From the cell containing the given text, extract its center point as [x, y] coordinate. 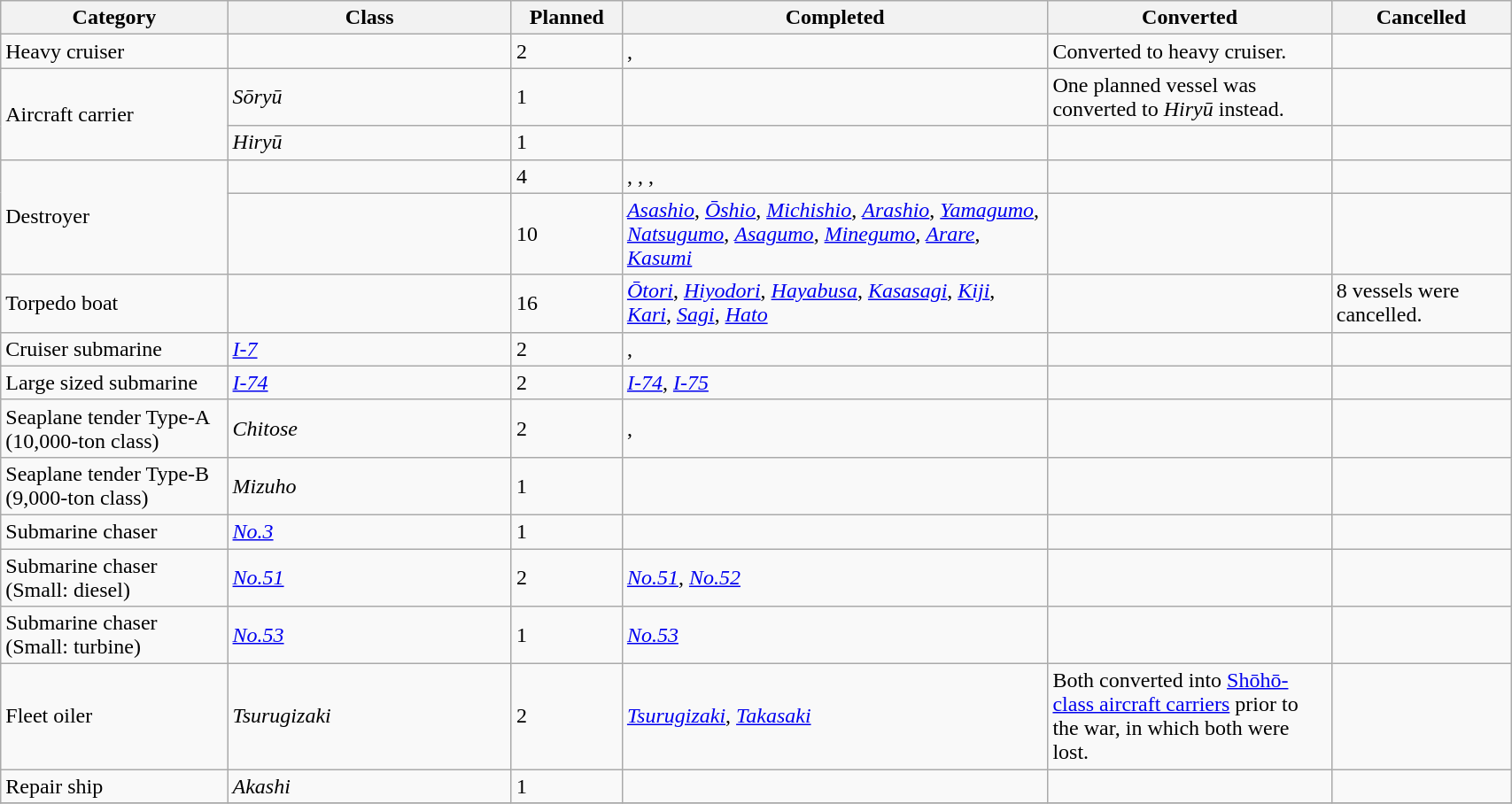
Cancelled [1421, 18]
I-74, I-75 [834, 383]
Seaplane tender Type-A (10,000-ton class) [114, 429]
, , , [834, 176]
Hiryū [369, 143]
Submarine chaser (Small: diesel) [114, 577]
Akashi [369, 786]
Torpedo boat [114, 303]
Cruiser submarine [114, 349]
Heavy cruiser [114, 51]
Chitose [369, 429]
Destroyer [114, 217]
Repair ship [114, 786]
Aircraft carrier [114, 113]
Asashio, Ōshio, Michishio, Arashio, Yamagumo, Natsugumo, Asagumo, Minegumo, Arare, Kasumi [834, 234]
Submarine chaser [114, 531]
Seaplane tender Type-B (9,000-ton class) [114, 485]
Sōryū [369, 97]
8 vessels were cancelled. [1421, 303]
No.3 [369, 531]
Large sized submarine [114, 383]
I-7 [369, 349]
16 [567, 303]
4 [567, 176]
Tsurugizaki [369, 717]
Converted [1190, 18]
Submarine chaser (Small: turbine) [114, 636]
No.51, No.52 [834, 577]
Ōtori, Hiyodori, Hayabusa, Kasasagi, Kiji, Kari, Sagi, Hato [834, 303]
Class [369, 18]
Planned [567, 18]
Completed [834, 18]
Mizuho [369, 485]
Tsurugizaki, Takasaki [834, 717]
Category [114, 18]
Fleet oiler [114, 717]
No.51 [369, 577]
Both converted into Shōhō-class aircraft carriers prior to the war, in which both were lost. [1190, 717]
I-74 [369, 383]
10 [567, 234]
One planned vessel was converted to Hiryū instead. [1190, 97]
Converted to heavy cruiser. [1190, 51]
